Output the (X, Y) coordinate of the center of the cell containing the given text.  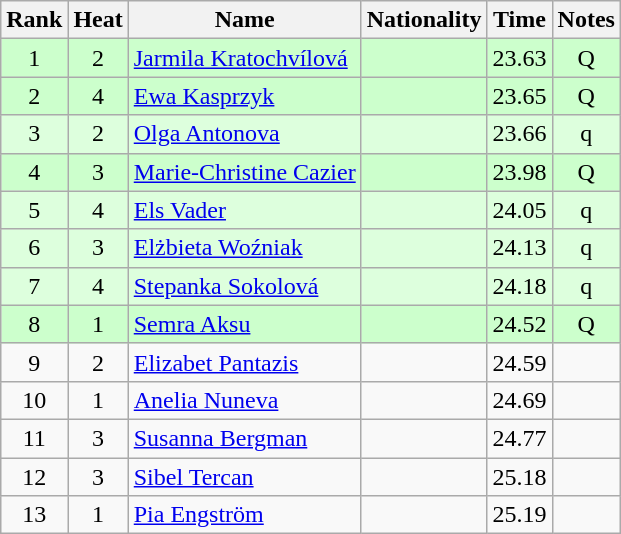
Olga Antonova (244, 134)
Anelia Nuneva (244, 400)
Elizabet Pantazis (244, 362)
23.65 (520, 96)
12 (34, 477)
24.13 (520, 248)
10 (34, 400)
Nationality (424, 20)
Heat (98, 20)
11 (34, 438)
Ewa Kasprzyk (244, 96)
Time (520, 20)
Notes (586, 20)
23.66 (520, 134)
9 (34, 362)
Els Vader (244, 210)
23.63 (520, 58)
Pia Engström (244, 515)
Elżbieta Woźniak (244, 248)
Sibel Tercan (244, 477)
Rank (34, 20)
24.52 (520, 324)
Stepanka Sokolová (244, 286)
Name (244, 20)
24.59 (520, 362)
25.19 (520, 515)
6 (34, 248)
25.18 (520, 477)
Semra Aksu (244, 324)
24.77 (520, 438)
23.98 (520, 172)
8 (34, 324)
24.18 (520, 286)
24.69 (520, 400)
13 (34, 515)
7 (34, 286)
Marie-Christine Cazier (244, 172)
24.05 (520, 210)
5 (34, 210)
Susanna Bergman (244, 438)
Jarmila Kratochvílová (244, 58)
